Return the [X, Y] coordinate for the center point of the cell that contains the specified text.  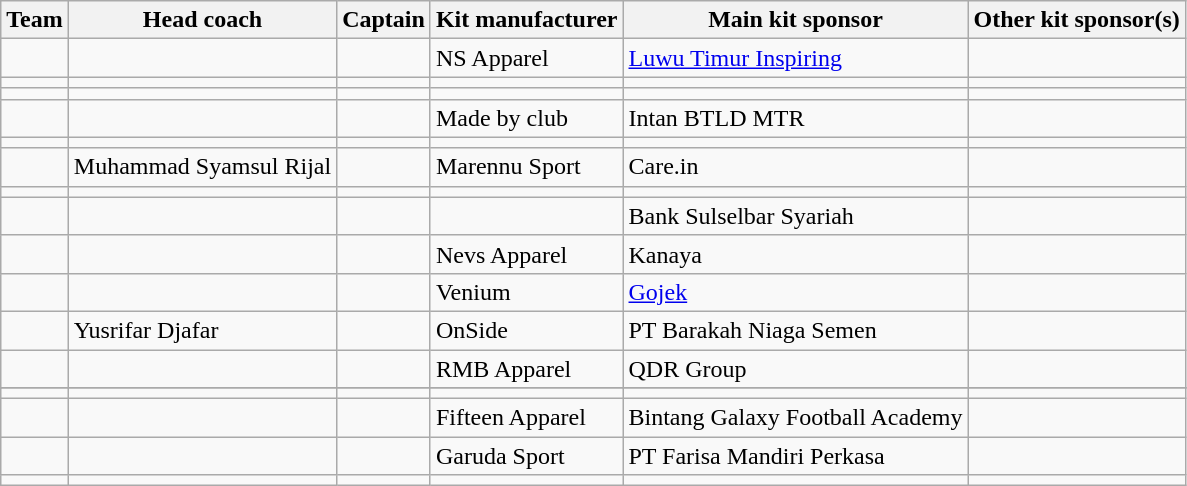
Captain [384, 20]
Luwu Timur Inspiring [796, 58]
Gojek [796, 292]
Marennu Sport [526, 167]
Team [35, 20]
Care.in [796, 167]
Kit manufacturer [526, 20]
Muhammad Syamsul Rijal [202, 167]
Intan BTLD MTR [796, 118]
Venium [526, 292]
Bank Sulselbar Syariah [796, 216]
Made by club [526, 118]
Kanaya [796, 254]
Yusrifar Djafar [202, 330]
Garuda Sport [526, 456]
Other kit sponsor(s) [1076, 20]
Fifteen Apparel [526, 418]
OnSide [526, 330]
Nevs Apparel [526, 254]
RMB Apparel [526, 369]
Head coach [202, 20]
QDR Group [796, 369]
PT Barakah Niaga Semen [796, 330]
Bintang Galaxy Football Academy [796, 418]
NS Apparel [526, 58]
Main kit sponsor [796, 20]
PT Farisa Mandiri Perkasa [796, 456]
